Capture the cell that displays the provided text and extract its [x, y] central coordinate. 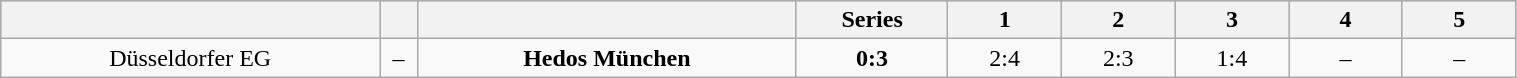
Düsseldorfer EG [190, 58]
4 [1346, 20]
Series [872, 20]
0:3 [872, 58]
2 [1118, 20]
3 [1232, 20]
Hedos München [606, 58]
5 [1459, 20]
1:4 [1232, 58]
1 [1005, 20]
2:4 [1005, 58]
2:3 [1118, 58]
